For the text-containing cell, return its midpoint in [x, y] coordinate format. 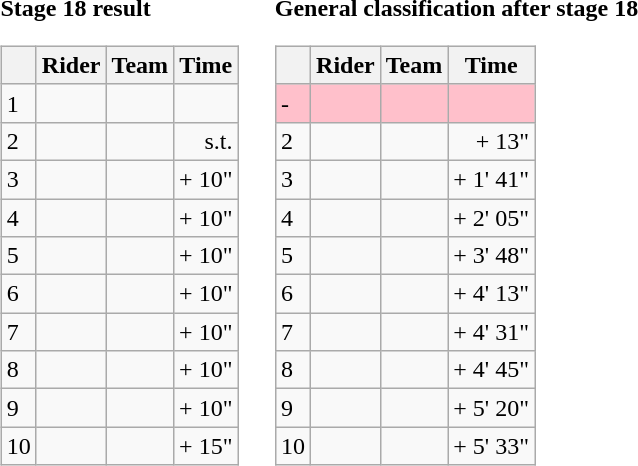
- [292, 103]
+ 4' 45" [492, 370]
+ 4' 13" [492, 294]
s.t. [206, 141]
+ 5' 20" [492, 408]
+ 4' 31" [492, 332]
+ 2' 05" [492, 217]
+ 13" [492, 141]
1 [18, 103]
+ 15" [206, 446]
+ 3' 48" [492, 256]
+ 1' 41" [492, 179]
+ 5' 33" [492, 446]
